Scan for the cell matching the given text and deliver its [X, Y] coordinate at center. 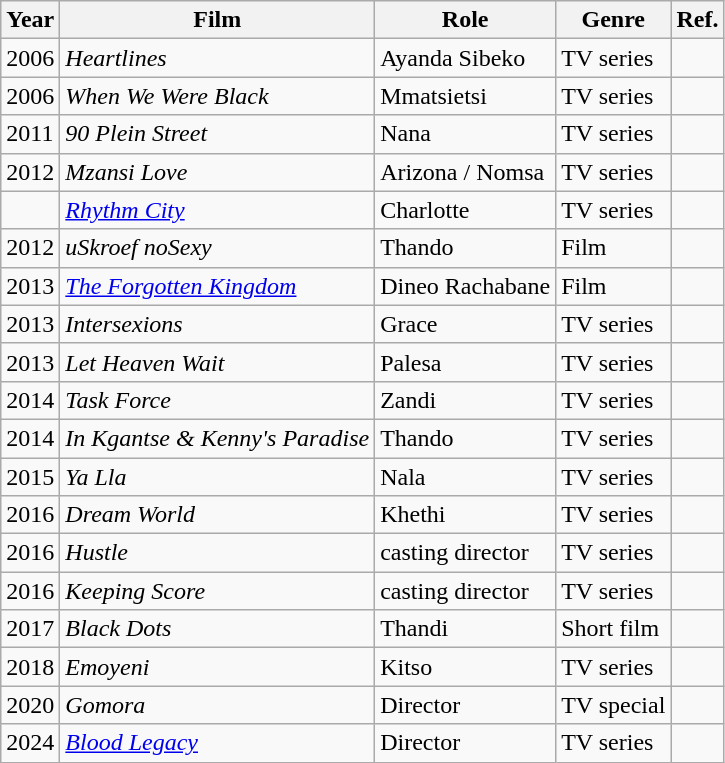
Kitso [466, 667]
TV special [614, 705]
Nana [466, 134]
Short film [614, 629]
Task Force [218, 400]
2015 [30, 477]
2011 [30, 134]
Thandi [466, 629]
Black Dots [218, 629]
Khethi [466, 515]
Palesa [466, 362]
Arizona / Nomsa [466, 172]
Blood Legacy [218, 743]
Keeping Score [218, 591]
2020 [30, 705]
Hustle [218, 553]
Nala [466, 477]
When We Were Black [218, 96]
Ref. [698, 20]
90 Plein Street [218, 134]
2024 [30, 743]
Ya Lla [218, 477]
Dream World [218, 515]
Heartlines [218, 58]
Role [466, 20]
Emoyeni [218, 667]
The Forgotten Kingdom [218, 286]
Charlotte [466, 210]
2018 [30, 667]
Mzansi Love [218, 172]
Ayanda Sibeko [466, 58]
2017 [30, 629]
Intersexions [218, 324]
Let Heaven Wait [218, 362]
uSkroef noSexy [218, 248]
Year [30, 20]
Zandi [466, 400]
Grace [466, 324]
Rhythm City [218, 210]
Mmatsietsi [466, 96]
Gomora [218, 705]
Genre [614, 20]
Dineo Rachabane [466, 286]
In Kgantse & Kenny's Paradise [218, 438]
